Locate the cell with the specified text and output its (x, y) center coordinate. 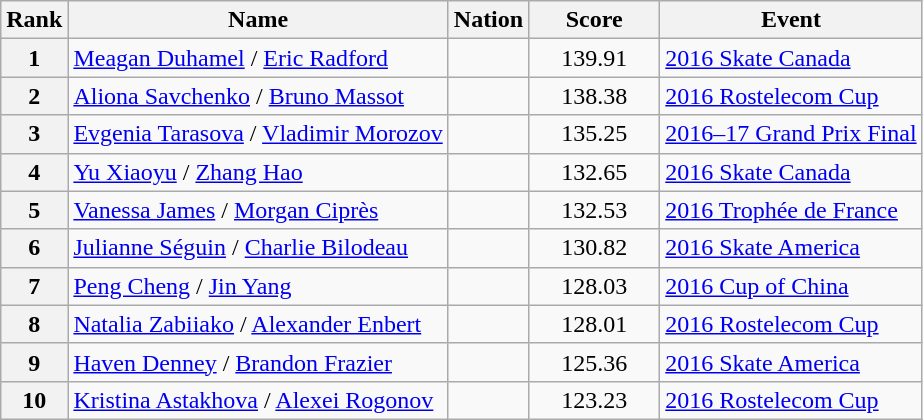
2016–17 Grand Prix Final (791, 134)
Vanessa James / Morgan Ciprès (258, 210)
2 (34, 96)
2016 Cup of China (791, 286)
128.01 (594, 324)
Peng Cheng / Jin Yang (258, 286)
4 (34, 172)
132.53 (594, 210)
130.82 (594, 248)
10 (34, 400)
Kristina Astakhova / Alexei Rogonov (258, 400)
Yu Xiaoyu / Zhang Hao (258, 172)
128.03 (594, 286)
3 (34, 134)
Event (791, 20)
7 (34, 286)
Score (594, 20)
123.23 (594, 400)
6 (34, 248)
125.36 (594, 362)
Julianne Séguin / Charlie Bilodeau (258, 248)
132.65 (594, 172)
Meagan Duhamel / Eric Radford (258, 58)
Rank (34, 20)
2016 Trophée de France (791, 210)
135.25 (594, 134)
Evgenia Tarasova / Vladimir Morozov (258, 134)
Name (258, 20)
Aliona Savchenko / Bruno Massot (258, 96)
8 (34, 324)
9 (34, 362)
Natalia Zabiiako / Alexander Enbert (258, 324)
Haven Denney / Brandon Frazier (258, 362)
5 (34, 210)
Nation (488, 20)
1 (34, 58)
138.38 (594, 96)
139.91 (594, 58)
